Extract the [X, Y] coordinate from the center of the cell holding the provided text.  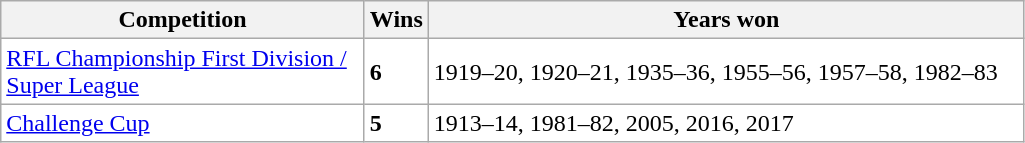
RFL Championship First Division / Super League [183, 72]
Wins [396, 20]
1919–20, 1920–21, 1935–36, 1955–56, 1957–58, 1982–83 [726, 72]
6 [396, 72]
5 [396, 123]
1913–14, 1981–82, 2005, 2016, 2017 [726, 123]
Challenge Cup [183, 123]
Years won [726, 20]
Competition [183, 20]
